Identify which cell holds the provided text, then report its [X, Y] central coordinate. 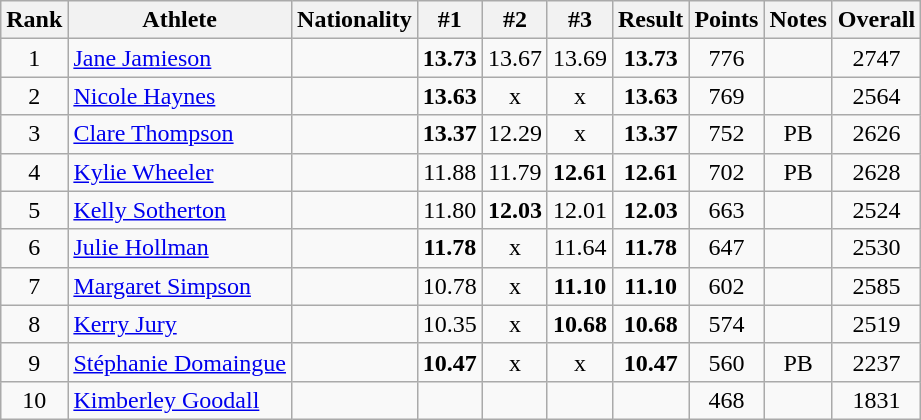
Overall [876, 20]
2 [34, 96]
11.80 [450, 210]
2237 [876, 362]
2519 [876, 324]
Julie Hollman [180, 248]
Kerry Jury [180, 324]
Rank [34, 20]
Clare Thompson [180, 134]
Margaret Simpson [180, 286]
647 [726, 248]
7 [34, 286]
602 [726, 286]
#2 [514, 20]
#3 [580, 20]
2524 [876, 210]
752 [726, 134]
Notes [798, 20]
2564 [876, 96]
10.78 [450, 286]
2747 [876, 58]
5 [34, 210]
9 [34, 362]
11.64 [580, 248]
Stéphanie Domaingue [180, 362]
560 [726, 362]
Nationality [355, 20]
4 [34, 172]
10.35 [450, 324]
2530 [876, 248]
12.01 [580, 210]
Kelly Sotherton [180, 210]
10 [34, 400]
13.69 [580, 58]
468 [726, 400]
Points [726, 20]
11.79 [514, 172]
1831 [876, 400]
769 [726, 96]
2585 [876, 286]
1 [34, 58]
Result [650, 20]
8 [34, 324]
6 [34, 248]
Nicole Haynes [180, 96]
3 [34, 134]
574 [726, 324]
663 [726, 210]
776 [726, 58]
Kimberley Goodall [180, 400]
Athlete [180, 20]
Jane Jamieson [180, 58]
11.88 [450, 172]
2628 [876, 172]
2626 [876, 134]
12.29 [514, 134]
13.67 [514, 58]
Kylie Wheeler [180, 172]
#1 [450, 20]
702 [726, 172]
